Detect which cell encompasses the target text, then output its [X, Y] center coordinate. 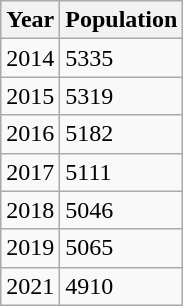
5182 [122, 134]
5319 [122, 96]
2014 [30, 58]
2016 [30, 134]
5111 [122, 172]
2018 [30, 210]
4910 [122, 286]
2021 [30, 286]
2017 [30, 172]
Population [122, 20]
5065 [122, 248]
2015 [30, 96]
Year [30, 20]
5335 [122, 58]
5046 [122, 210]
2019 [30, 248]
